Return the (X, Y) coordinate for the center point of the cell that contains the specified text.  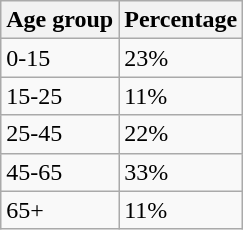
Age group (60, 20)
33% (181, 172)
Percentage (181, 20)
15-25 (60, 96)
25-45 (60, 134)
45-65 (60, 172)
23% (181, 58)
65+ (60, 210)
0-15 (60, 58)
22% (181, 134)
